Identify which cell holds the provided text, then report its (x, y) central coordinate. 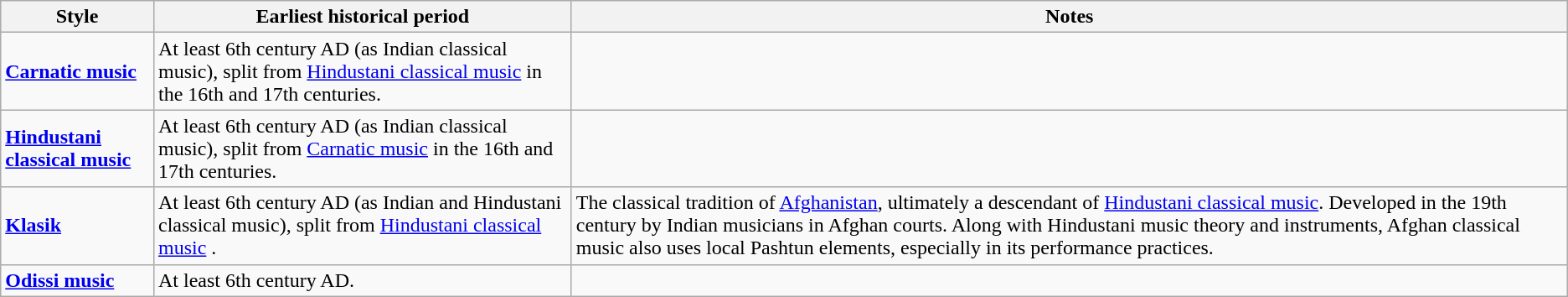
At least 6th century AD (as Indian classical music), split from Hindustani classical music in the 16th and 17th centuries. (362, 71)
Hindustani classical music (77, 148)
Odissi music (77, 280)
At least 6th century AD (as Indian classical music), split from Carnatic music in the 16th and 17th centuries. (362, 148)
At least 6th century AD. (362, 280)
At least 6th century AD (as Indian and Hindustani classical music), split from Hindustani classical music . (362, 226)
Klasik (77, 226)
Notes (1069, 17)
Earliest historical period (362, 17)
Style (77, 17)
Carnatic music (77, 71)
